For the text-containing cell, return its midpoint in (x, y) coordinate format. 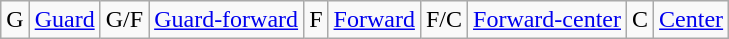
G (15, 20)
F/C (444, 20)
Forward-center (548, 20)
Guard (64, 20)
G/F (124, 20)
C (640, 20)
Guard-forward (226, 20)
F (316, 20)
Forward (374, 20)
Center (692, 20)
